Locate the cell with the specified text and output its (X, Y) center coordinate. 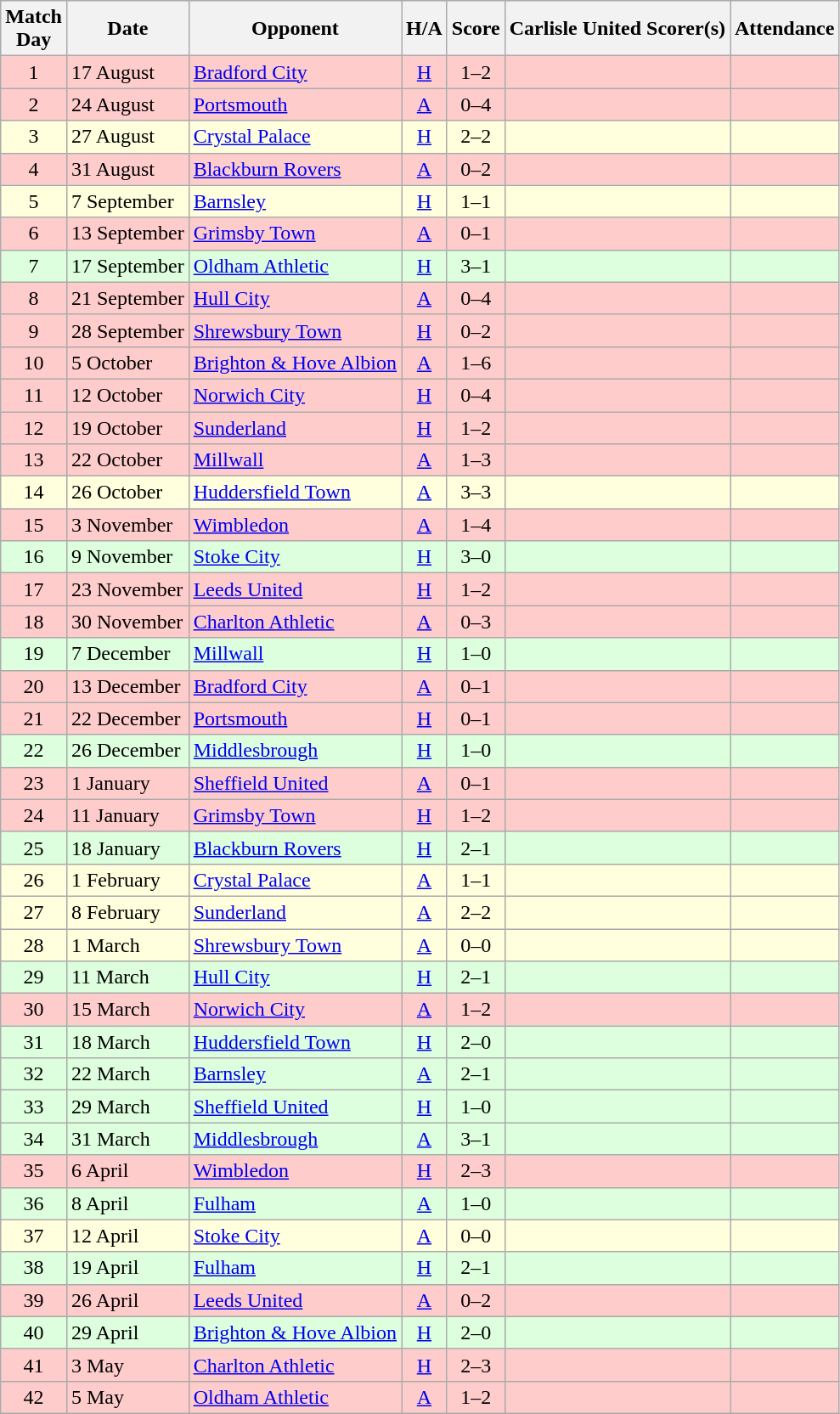
26 December (127, 751)
21 (34, 718)
6 April (127, 1171)
22 October (127, 460)
8 April (127, 1203)
41 (34, 1365)
13 (34, 460)
7 December (127, 654)
9 November (127, 557)
19 April (127, 1268)
5 May (127, 1397)
21 September (127, 298)
24 (34, 815)
6 (34, 234)
30 (34, 1010)
12 October (127, 395)
12 April (127, 1236)
34 (34, 1139)
2 (34, 104)
26 April (127, 1300)
8 February (127, 912)
12 (34, 427)
0–3 (476, 622)
35 (34, 1171)
7 (34, 266)
Carlisle United Scorer(s) (617, 29)
15 (34, 525)
1 January (127, 783)
25 (34, 848)
1 March (127, 945)
5 (34, 201)
1–4 (476, 525)
11 March (127, 977)
23 (34, 783)
23 November (127, 589)
37 (34, 1236)
40 (34, 1332)
9 (34, 330)
26 October (127, 493)
26 (34, 880)
19 (34, 654)
27 (34, 912)
Opponent (295, 29)
16 (34, 557)
19 October (127, 427)
Match Day (34, 29)
17 September (127, 266)
13 December (127, 686)
38 (34, 1268)
10 (34, 363)
18 March (127, 1042)
22 March (127, 1074)
27 August (127, 137)
11 January (127, 815)
4 (34, 169)
Date (127, 29)
14 (34, 493)
31 March (127, 1139)
20 (34, 686)
24 August (127, 104)
28 September (127, 330)
42 (34, 1397)
18 (34, 622)
5 October (127, 363)
3 May (127, 1365)
3 (34, 137)
29 April (127, 1332)
8 (34, 298)
1–6 (476, 363)
30 November (127, 622)
29 March (127, 1107)
7 September (127, 201)
1–3 (476, 460)
17 (34, 589)
Attendance (785, 29)
36 (34, 1203)
22 (34, 751)
33 (34, 1107)
11 (34, 395)
3–3 (476, 493)
32 (34, 1074)
22 December (127, 718)
18 January (127, 848)
Score (476, 29)
28 (34, 945)
3–0 (476, 557)
29 (34, 977)
31 (34, 1042)
15 March (127, 1010)
39 (34, 1300)
3 November (127, 525)
17 August (127, 72)
H/A (425, 29)
13 September (127, 234)
1 (34, 72)
31 August (127, 169)
1 February (127, 880)
